Output the (x, y) coordinate of the center of the cell containing the given text.  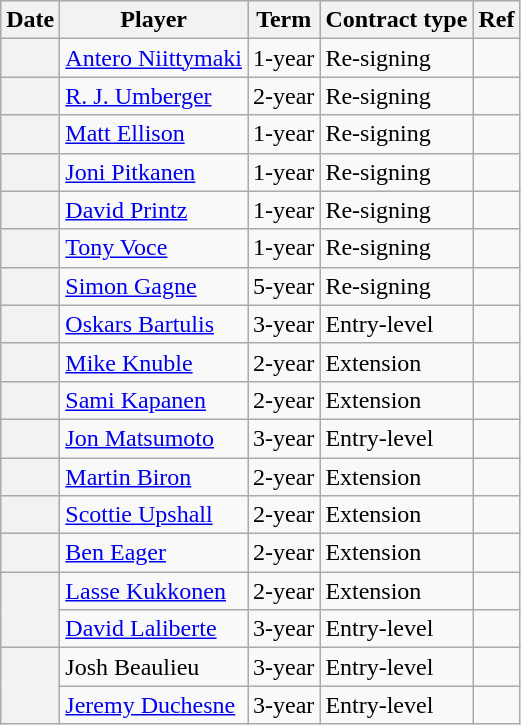
Jeremy Duchesne (154, 705)
Scottie Upshall (154, 515)
Date (30, 20)
Joni Pitkanen (154, 172)
Term (284, 20)
Oskars Bartulis (154, 324)
Sami Kapanen (154, 400)
David Printz (154, 210)
Tony Voce (154, 248)
Josh Beaulieu (154, 667)
Matt Ellison (154, 134)
Antero Niittymaki (154, 58)
Contract type (396, 20)
Martin Biron (154, 477)
David Laliberte (154, 629)
Simon Gagne (154, 286)
Player (154, 20)
R. J. Umberger (154, 96)
Mike Knuble (154, 362)
Lasse Kukkonen (154, 591)
Ref (496, 20)
Jon Matsumoto (154, 438)
5-year (284, 286)
Ben Eager (154, 553)
